Return the (x, y) coordinate for the center point of the cell that contains the specified text.  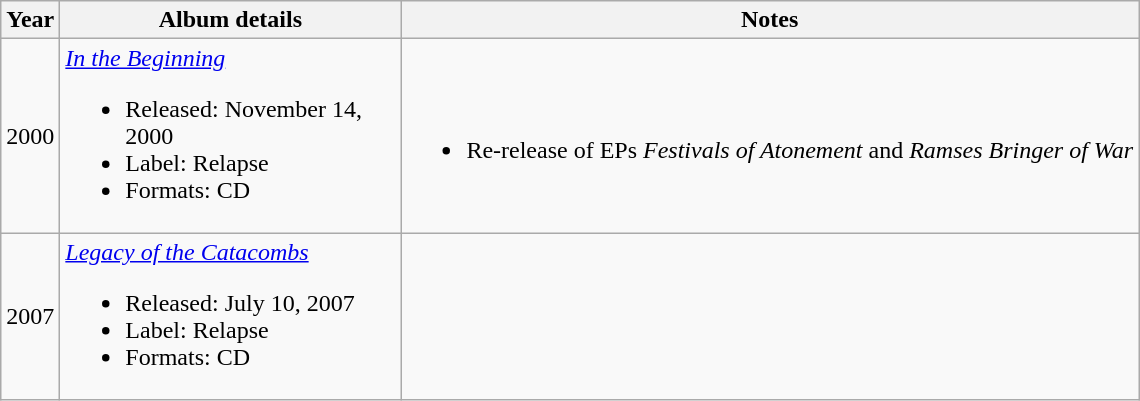
Notes (770, 20)
Legacy of the CatacombsReleased: July 10, 2007Label: RelapseFormats: CD (230, 316)
2000 (30, 136)
Year (30, 20)
Re-release of EPs Festivals of Atonement and Ramses Bringer of War (770, 136)
In the BeginningReleased: November 14, 2000Label: RelapseFormats: CD (230, 136)
2007 (30, 316)
Album details (230, 20)
